Search for the cell housing the specified text and yield its (X, Y) center coordinate. 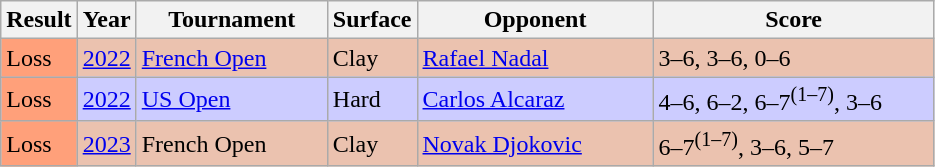
Carlos Alcaraz (535, 100)
Novak Djokovic (535, 144)
Tournament (232, 20)
US Open (232, 100)
Result (39, 20)
Year (106, 20)
Rafael Nadal (535, 58)
2023 (106, 144)
Opponent (535, 20)
Surface (372, 20)
Hard (372, 100)
6–7(1–7), 3–6, 5–7 (794, 144)
4–6, 6–2, 6–7(1–7), 3–6 (794, 100)
3–6, 3–6, 0–6 (794, 58)
Score (794, 20)
